Return the (X, Y) coordinate for the center point of the cell that contains the specified text.  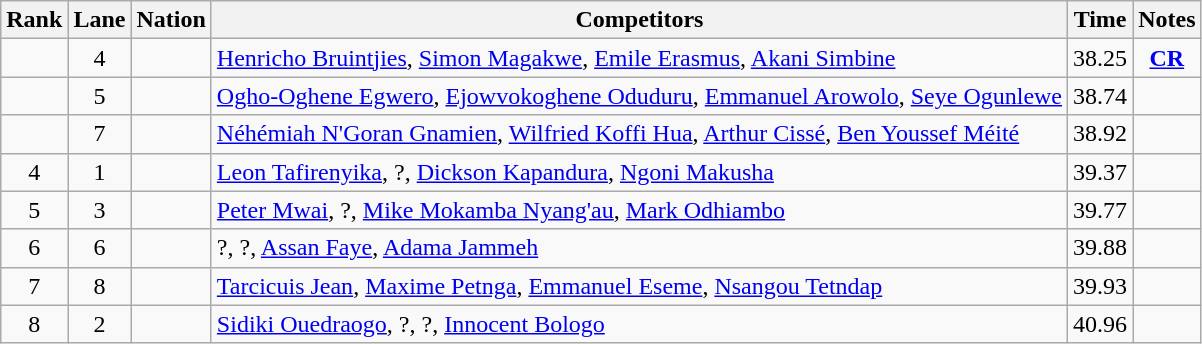
38.74 (1100, 96)
Lane (100, 20)
39.77 (1100, 210)
Notes (1167, 20)
Sidiki Ouedraogo, ?, ?, Innocent Bologo (639, 324)
Ogho-Oghene Egwero, Ejowvokoghene Oduduru, Emmanuel Arowolo, Seye Ogunlewe (639, 96)
39.88 (1100, 248)
40.96 (1100, 324)
Time (1100, 20)
CR (1167, 58)
2 (100, 324)
Nation (171, 20)
Peter Mwai, ?, Mike Mokamba Nyang'au, Mark Odhiambo (639, 210)
1 (100, 172)
Competitors (639, 20)
Tarcicuis Jean, Maxime Petnga, Emmanuel Eseme, Nsangou Tetndap (639, 286)
Henricho Bruintjies, Simon Magakwe, Emile Erasmus, Akani Simbine (639, 58)
3 (100, 210)
Néhémiah N'Goran Gnamien, Wilfried Koffi Hua, Arthur Cissé, Ben Youssef Méité (639, 134)
39.37 (1100, 172)
?, ?, Assan Faye, Adama Jammeh (639, 248)
38.25 (1100, 58)
Rank (34, 20)
Leon Tafirenyika, ?, Dickson Kapandura, Ngoni Makusha (639, 172)
39.93 (1100, 286)
38.92 (1100, 134)
